Detect which cell encompasses the target text, then output its (X, Y) center coordinate. 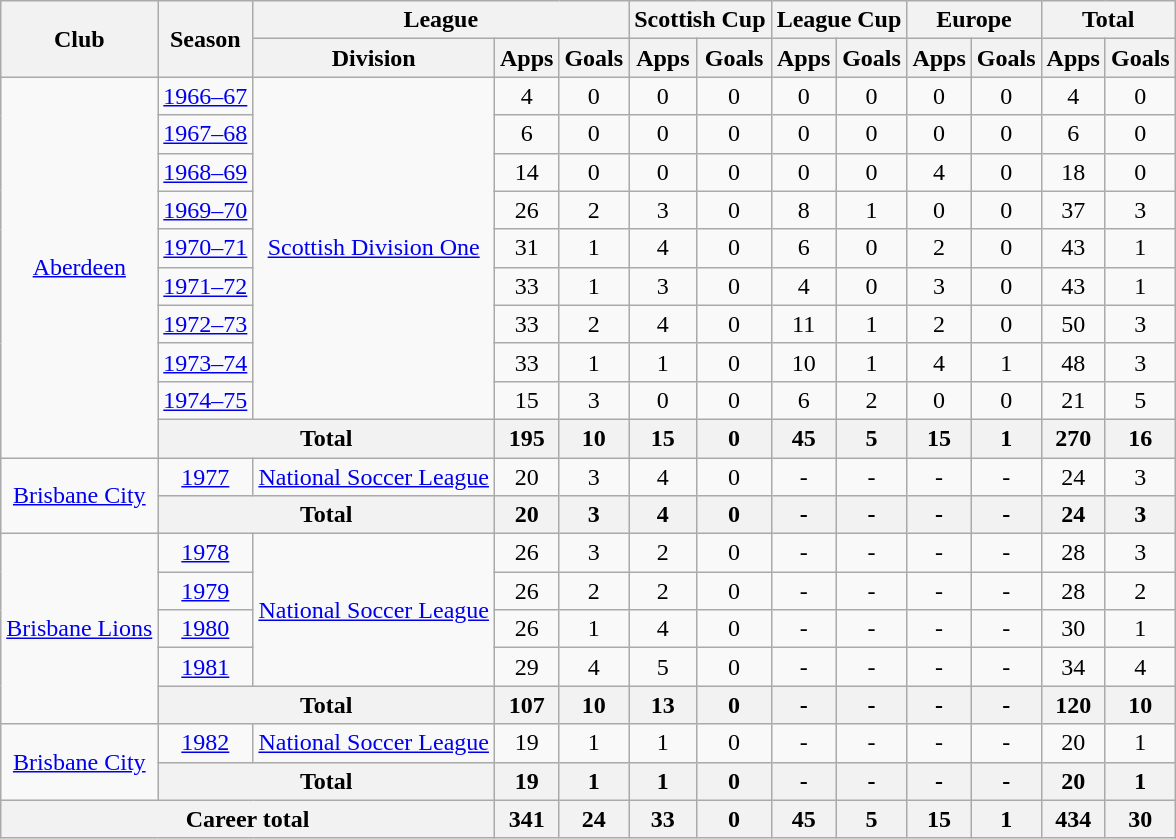
League Cup (839, 20)
13 (663, 705)
1982 (206, 743)
1966–67 (206, 96)
37 (1073, 210)
1968–69 (206, 172)
1977 (206, 477)
Career total (248, 819)
1969–70 (206, 210)
Scottish Cup (700, 20)
Aberdeen (80, 268)
8 (804, 210)
1980 (206, 629)
48 (1073, 362)
434 (1073, 819)
107 (526, 705)
50 (1073, 324)
1978 (206, 553)
Scottish Division One (374, 248)
21 (1073, 400)
34 (1073, 667)
1981 (206, 667)
1979 (206, 591)
League (441, 20)
Season (206, 39)
1971–72 (206, 286)
18 (1073, 172)
Europe (974, 20)
1973–74 (206, 362)
29 (526, 667)
120 (1073, 705)
16 (1140, 438)
Club (80, 39)
1972–73 (206, 324)
31 (526, 248)
1970–71 (206, 248)
1967–68 (206, 134)
Brisbane Lions (80, 629)
Division (374, 58)
1974–75 (206, 400)
195 (526, 438)
11 (804, 324)
341 (526, 819)
270 (1073, 438)
14 (526, 172)
